Return [X, Y] of the center of cell containing provided text 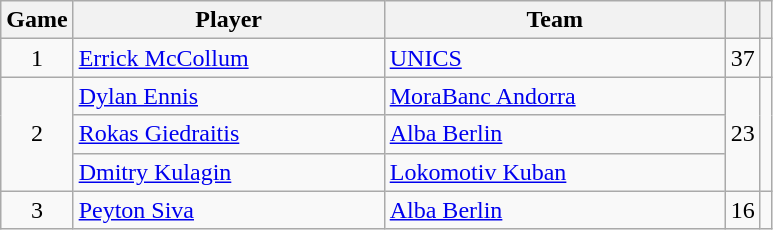
37 [742, 58]
Dmitry Kulagin [228, 172]
16 [742, 210]
Rokas Giedraitis [228, 134]
1 [37, 58]
23 [742, 134]
3 [37, 210]
Team [554, 20]
Lokomotiv Kuban [554, 172]
MoraBanc Andorra [554, 96]
Game [37, 20]
Peyton Siva [228, 210]
2 [37, 134]
UNICS [554, 58]
Player [228, 20]
Errick McCollum [228, 58]
Dylan Ennis [228, 96]
